Capture the cell that displays the provided text and extract its [x, y] central coordinate. 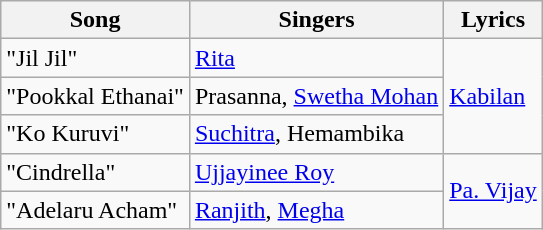
"Pookkal Ethanai" [96, 96]
Pa. Vijay [494, 191]
"Cindrella" [96, 172]
Lyrics [494, 20]
Ranjith, Megha [316, 210]
"Adelaru Acham" [96, 210]
"Ko Kuruvi" [96, 134]
Kabilan [494, 96]
Song [96, 20]
"Jil Jil" [96, 58]
Singers [316, 20]
Rita [316, 58]
Suchitra, Hemambika [316, 134]
Ujjayinee Roy [316, 172]
Prasanna, Swetha Mohan [316, 96]
